Extract the [x, y] coordinate from the center of the cell holding the provided text.  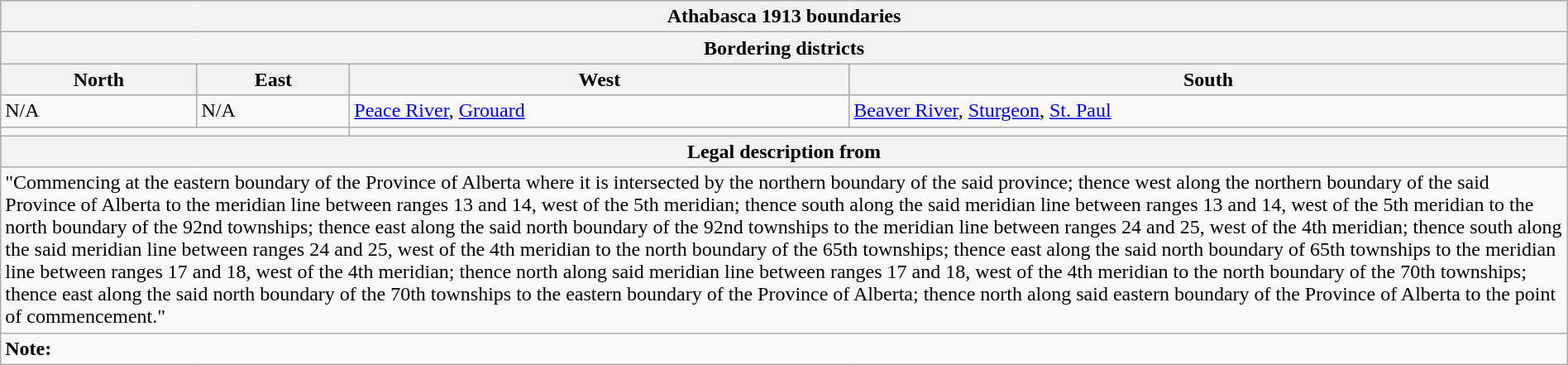
Legal description from [784, 151]
East [273, 79]
Beaver River, Sturgeon, St. Paul [1208, 111]
Bordering districts [784, 48]
Peace River, Grouard [600, 111]
South [1208, 79]
West [600, 79]
Athabasca 1913 boundaries [784, 17]
North [99, 79]
Note: [784, 348]
